Return [X, Y] of the center of cell containing provided text 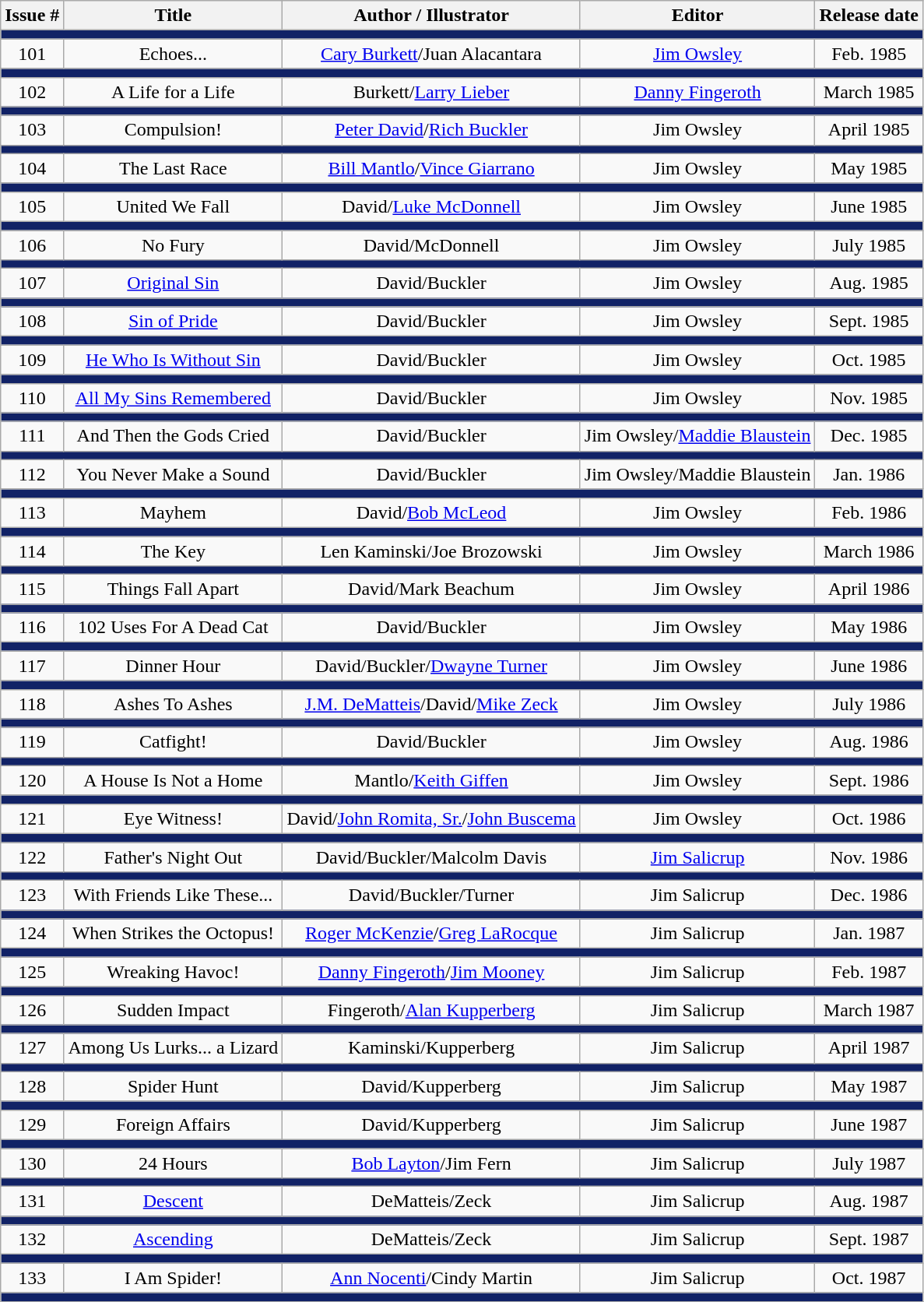
David/McDonnell [431, 245]
Descent [173, 1202]
24 Hours [173, 1163]
Sept. 1986 [869, 780]
Ann Nocenti/Cindy Martin [431, 1278]
April 1987 [869, 1048]
No Fury [173, 245]
129 [33, 1124]
Echoes... [173, 54]
110 [33, 398]
Burkett/Larry Lieber [431, 92]
107 [33, 283]
David/Buckler/Dwayne Turner [431, 666]
Jan. 1987 [869, 934]
Dinner Hour [173, 666]
June 1986 [869, 666]
112 [33, 474]
Release date [869, 16]
Aug. 1987 [869, 1202]
113 [33, 512]
Author / Illustrator [431, 16]
118 [33, 704]
March 1986 [869, 551]
Wreaking Havoc! [173, 972]
Bob Layton/Jim Fern [431, 1163]
Peter David/Rich Buckler [431, 130]
124 [33, 934]
Among Us Lurks... a Lizard [173, 1048]
130 [33, 1163]
Sudden Impact [173, 1010]
March 1987 [869, 1010]
Issue # [33, 16]
121 [33, 818]
Catfight! [173, 742]
With Friends Like These... [173, 896]
Feb. 1987 [869, 972]
Danny Fingeroth [697, 92]
Dec. 1986 [869, 896]
Feb. 1986 [869, 512]
Len Kaminski/Joe Brozowski [431, 551]
July 1987 [869, 1163]
United We Fall [173, 206]
Jan. 1986 [869, 474]
101 [33, 54]
May 1986 [869, 628]
Nov. 1986 [869, 857]
Cary Burkett/Juan Alacantara [431, 54]
104 [33, 168]
April 1985 [869, 130]
102 Uses For A Dead Cat [173, 628]
Ascending [173, 1240]
Oct. 1987 [869, 1278]
111 [33, 436]
A Life for a Life [173, 92]
The Key [173, 551]
Aug. 1985 [869, 283]
Fingeroth/Alan Kupperberg [431, 1010]
133 [33, 1278]
122 [33, 857]
He Who Is Without Sin [173, 360]
When Strikes the Octopus! [173, 934]
Dec. 1985 [869, 436]
June 1985 [869, 206]
116 [33, 628]
The Last Race [173, 168]
117 [33, 666]
109 [33, 360]
You Never Make a Sound [173, 474]
July 1986 [869, 704]
July 1985 [869, 245]
Sin of Pride [173, 322]
Feb. 1985 [869, 54]
May 1985 [869, 168]
Ashes To Ashes [173, 704]
I Am Spider! [173, 1278]
Spider Hunt [173, 1086]
Oct. 1986 [869, 818]
Oct. 1985 [869, 360]
Kaminski/Kupperberg [431, 1048]
All My Sins Remembered [173, 398]
David/Buckler/Turner [431, 896]
David/John Romita, Sr./John Buscema [431, 818]
108 [33, 322]
A House Is Not a Home [173, 780]
120 [33, 780]
Nov. 1985 [869, 398]
Foreign Affairs [173, 1124]
123 [33, 896]
Danny Fingeroth/Jim Mooney [431, 972]
And Then the Gods Cried [173, 436]
Title [173, 16]
David/Buckler/Malcolm Davis [431, 857]
Mayhem [173, 512]
May 1987 [869, 1086]
David/Mark Beachum [431, 589]
114 [33, 551]
April 1986 [869, 589]
Original Sin [173, 283]
128 [33, 1086]
102 [33, 92]
J.M. DeMatteis/David/Mike Zeck [431, 704]
Mantlo/Keith Giffen [431, 780]
Sept. 1985 [869, 322]
Things Fall Apart [173, 589]
March 1985 [869, 92]
David/Luke McDonnell [431, 206]
127 [33, 1048]
126 [33, 1010]
Aug. 1986 [869, 742]
Bill Mantlo/Vince Giarrano [431, 168]
David/Bob McLeod [431, 512]
Sept. 1987 [869, 1240]
125 [33, 972]
Father's Night Out [173, 857]
131 [33, 1202]
Roger McKenzie/Greg LaRocque [431, 934]
119 [33, 742]
132 [33, 1240]
June 1987 [869, 1124]
Compulsion! [173, 130]
115 [33, 589]
Eye Witness! [173, 818]
103 [33, 130]
Editor [697, 16]
105 [33, 206]
106 [33, 245]
